Output the [X, Y] coordinate of the center of the cell containing the given text.  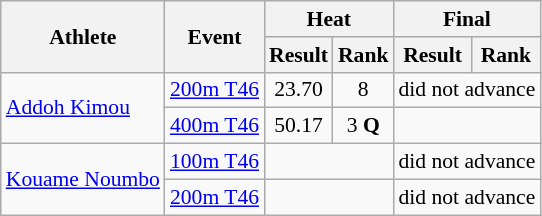
23.70 [298, 90]
3 Q [364, 126]
8 [364, 90]
400m T46 [214, 126]
Event [214, 36]
Heat [328, 19]
Athlete [83, 36]
Kouame Noumbo [83, 180]
Final [466, 19]
Addoh Kimou [83, 108]
100m T46 [214, 162]
50.17 [298, 126]
